Locate the cell with the specified text and output its [X, Y] center coordinate. 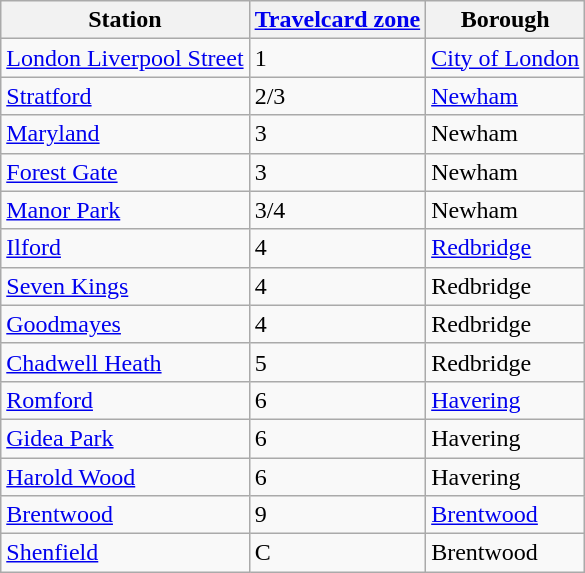
Maryland [125, 134]
Travelcard zone [338, 20]
Forest Gate [125, 172]
Chadwell Heath [125, 362]
Manor Park [125, 210]
2/3 [338, 96]
Station [125, 20]
1 [338, 58]
9 [338, 515]
3/4 [338, 210]
Ilford [125, 248]
London Liverpool Street [125, 58]
City of London [506, 58]
Stratford [125, 96]
Borough [506, 20]
Goodmayes [125, 324]
Shenfield [125, 553]
Seven Kings [125, 286]
Harold Wood [125, 477]
Romford [125, 400]
5 [338, 362]
Gidea Park [125, 438]
C [338, 553]
